Detect which cell encompasses the target text, then output its [x, y] center coordinate. 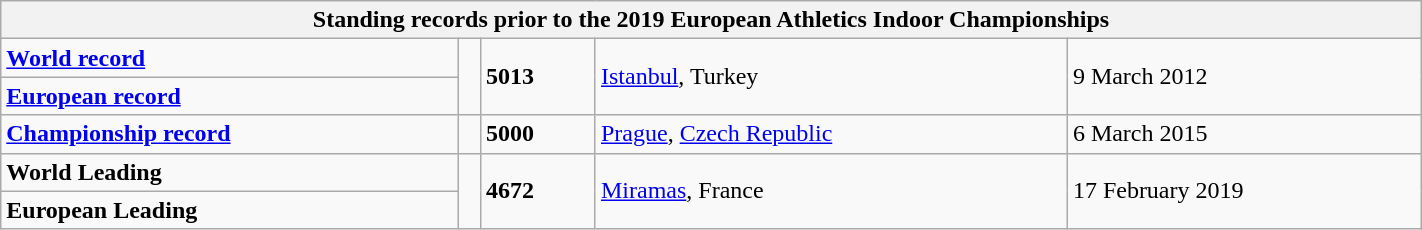
9 March 2012 [1244, 77]
World record [230, 58]
European Leading [230, 210]
17 February 2019 [1244, 191]
5013 [538, 77]
Standing records prior to the 2019 European Athletics Indoor Championships [711, 20]
Miramas, France [831, 191]
Prague, Czech Republic [831, 134]
6 March 2015 [1244, 134]
4672 [538, 191]
5000 [538, 134]
Istanbul, Turkey [831, 77]
European record [230, 96]
Championship record [230, 134]
World Leading [230, 172]
